Output the [x, y] coordinate of the center of the cell containing the given text.  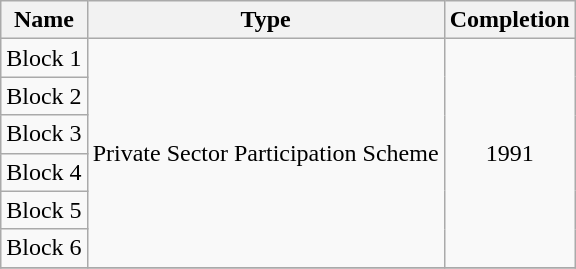
Name [44, 20]
Block 1 [44, 58]
Private Sector Participation Scheme [266, 153]
Block 4 [44, 172]
Block 5 [44, 210]
Block 6 [44, 248]
Type [266, 20]
1991 [510, 153]
Block 3 [44, 134]
Block 2 [44, 96]
Completion [510, 20]
